Provide the (x, y) coordinate of the cell's center where the given text is located.  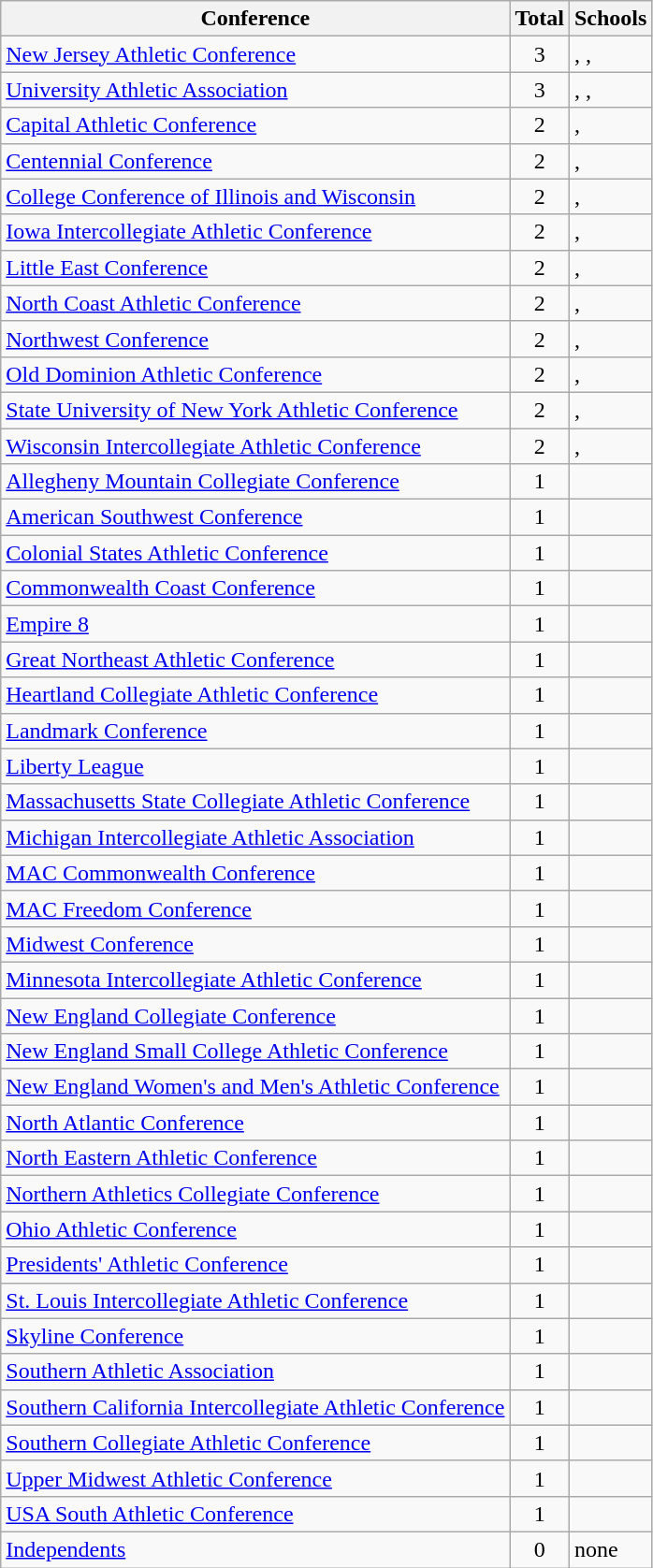
New Jersey Athletic Conference (255, 54)
Empire 8 (255, 624)
MAC Commonwealth Conference (255, 873)
Minnesota Intercollegiate Athletic Conference (255, 980)
Iowa Intercollegiate Athletic Conference (255, 232)
Independents (255, 1549)
North Atlantic Conference (255, 1123)
MAC Freedom Conference (255, 908)
Wisconsin Intercollegiate Athletic Conference (255, 446)
Ohio Athletic Conference (255, 1229)
Centennial Conference (255, 161)
Old Dominion Athletic Conference (255, 374)
Southern Collegiate Athletic Conference (255, 1443)
North Eastern Athletic Conference (255, 1158)
Southern California Intercollegiate Athletic Conference (255, 1407)
USA South Athletic Conference (255, 1514)
Northwest Conference (255, 339)
Heartland Collegiate Athletic Conference (255, 695)
Little East Conference (255, 268)
State University of New York Athletic Conference (255, 410)
Presidents' Athletic Conference (255, 1265)
Michigan Intercollegiate Athletic Association (255, 837)
American Southwest Conference (255, 517)
University Athletic Association (255, 90)
Great Northeast Athletic Conference (255, 660)
College Conference of Illinois and Wisconsin (255, 196)
Allegheny Mountain Collegiate Conference (255, 482)
Total (540, 19)
Liberty League (255, 766)
New England Small College Athletic Conference (255, 1052)
0 (540, 1549)
none (610, 1549)
Southern Athletic Association (255, 1372)
Commonwealth Coast Conference (255, 588)
Capital Athletic Conference (255, 125)
North Coast Athletic Conference (255, 303)
New England Women's and Men's Athletic Conference (255, 1087)
St. Louis Intercollegiate Athletic Conference (255, 1300)
Landmark Conference (255, 731)
Colonial States Athletic Conference (255, 553)
Conference (255, 19)
Massachusetts State Collegiate Athletic Conference (255, 802)
Skyline Conference (255, 1336)
Northern Athletics Collegiate Conference (255, 1194)
Upper Midwest Athletic Conference (255, 1478)
Schools (610, 19)
New England Collegiate Conference (255, 1015)
Midwest Conference (255, 944)
